Detect which cell encompasses the target text, then output its [X, Y] center coordinate. 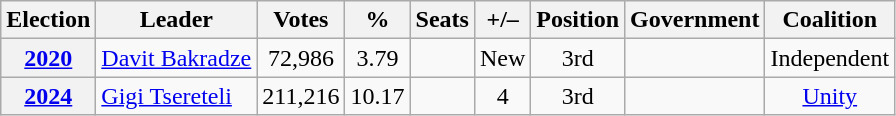
4 [502, 96]
2024 [48, 96]
New [502, 58]
211,216 [301, 96]
2020 [48, 58]
Davit Bakradze [176, 58]
72,986 [301, 58]
Position [578, 20]
Unity [830, 96]
Government [695, 20]
Independent [830, 58]
Gigi Tsereteli [176, 96]
3.79 [378, 58]
Leader [176, 20]
Coalition [830, 20]
Seats [442, 20]
Votes [301, 20]
+/– [502, 20]
Election [48, 20]
10.17 [378, 96]
% [378, 20]
